Determine the (x, y) coordinate at the center of the cell enclosing the given text.  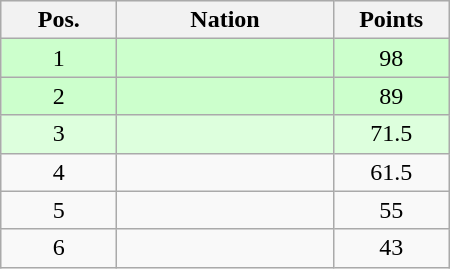
Nation (225, 20)
4 (59, 172)
98 (391, 58)
89 (391, 96)
5 (59, 210)
71.5 (391, 134)
43 (391, 248)
6 (59, 248)
Points (391, 20)
Pos. (59, 20)
2 (59, 96)
1 (59, 58)
55 (391, 210)
61.5 (391, 172)
3 (59, 134)
